Locate the cell with the specified text and output its [x, y] center coordinate. 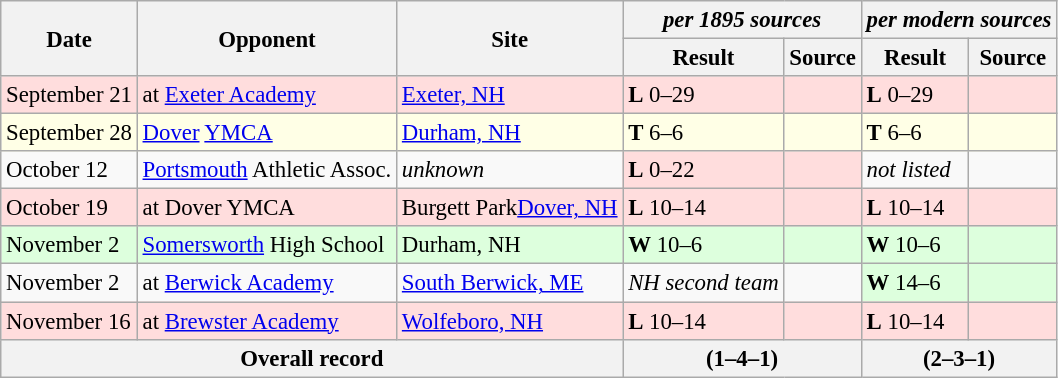
L 0–22 [704, 170]
Somersworth High School [266, 245]
September 21 [69, 95]
at Exeter Academy [266, 95]
per modern sources [958, 20]
W 14–6 [915, 283]
not listed [915, 170]
Date [69, 38]
Dover YMCA [266, 133]
Wolfeboro, NH [510, 321]
NH second team [704, 283]
at Berwick Academy [266, 283]
September 28 [69, 133]
unknown [510, 170]
(1–4–1) [742, 358]
October 12 [69, 170]
at Brewster Academy [266, 321]
Exeter, NH [510, 95]
Overall record [312, 358]
October 19 [69, 208]
at Dover YMCA [266, 208]
Opponent [266, 38]
South Berwick, ME [510, 283]
Burgett ParkDover, NH [510, 208]
Portsmouth Athletic Assoc. [266, 170]
Site [510, 38]
per 1895 sources [742, 20]
(2–3–1) [958, 358]
November 16 [69, 321]
